Return [X, Y] of the center of cell containing provided text 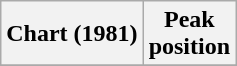
Chart (1981) [72, 34]
Peakposition [189, 34]
